Identify which cell holds the provided text, then report its [x, y] central coordinate. 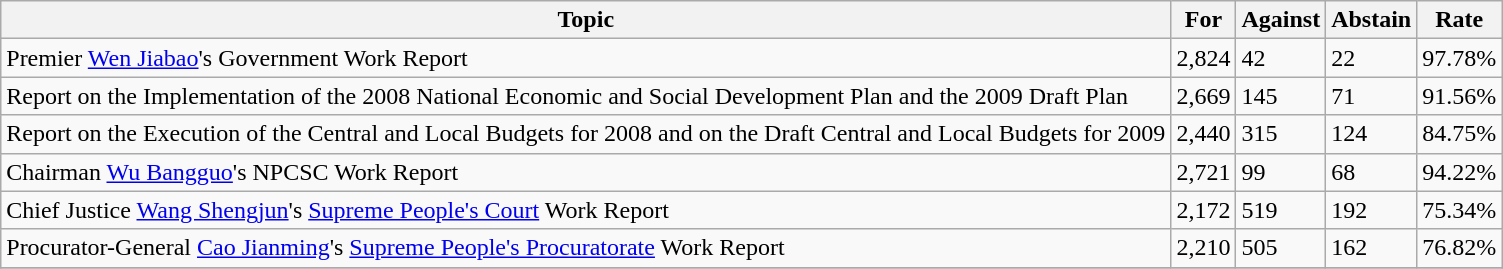
2,210 [1204, 248]
2,172 [1204, 210]
2,440 [1204, 134]
2,669 [1204, 96]
Topic [586, 20]
Procurator-General Cao Jianming's Supreme People's Procuratorate Work Report [586, 248]
68 [1372, 172]
71 [1372, 96]
2,824 [1204, 58]
Rate [1460, 20]
99 [1281, 172]
162 [1372, 248]
97.78% [1460, 58]
Abstain [1372, 20]
Report on the Execution of the Central and Local Budgets for 2008 and on the Draft Central and Local Budgets for 2009 [586, 134]
505 [1281, 248]
91.56% [1460, 96]
192 [1372, 210]
519 [1281, 210]
75.34% [1460, 210]
124 [1372, 134]
Chairman Wu Bangguo's NPCSC Work Report [586, 172]
315 [1281, 134]
For [1204, 20]
2,721 [1204, 172]
Premier Wen Jiabao's Government Work Report [586, 58]
42 [1281, 58]
76.82% [1460, 248]
Chief Justice Wang Shengjun's Supreme People's Court Work Report [586, 210]
94.22% [1460, 172]
Report on the Implementation of the 2008 National Economic and Social Development Plan and the 2009 Draft Plan [586, 96]
Against [1281, 20]
22 [1372, 58]
84.75% [1460, 134]
145 [1281, 96]
